Detect which cell encompasses the target text, then output its (x, y) center coordinate. 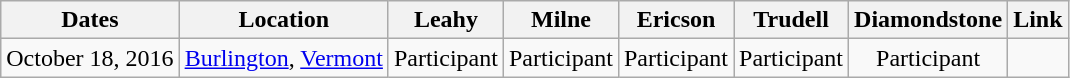
Dates (90, 20)
Diamondstone (928, 20)
Milne (560, 20)
Location (284, 20)
Trudell (792, 20)
Burlington, Vermont (284, 58)
Ericson (676, 20)
October 18, 2016 (90, 58)
Link (1038, 20)
Leahy (446, 20)
